Capture the cell that displays the provided text and extract its [x, y] central coordinate. 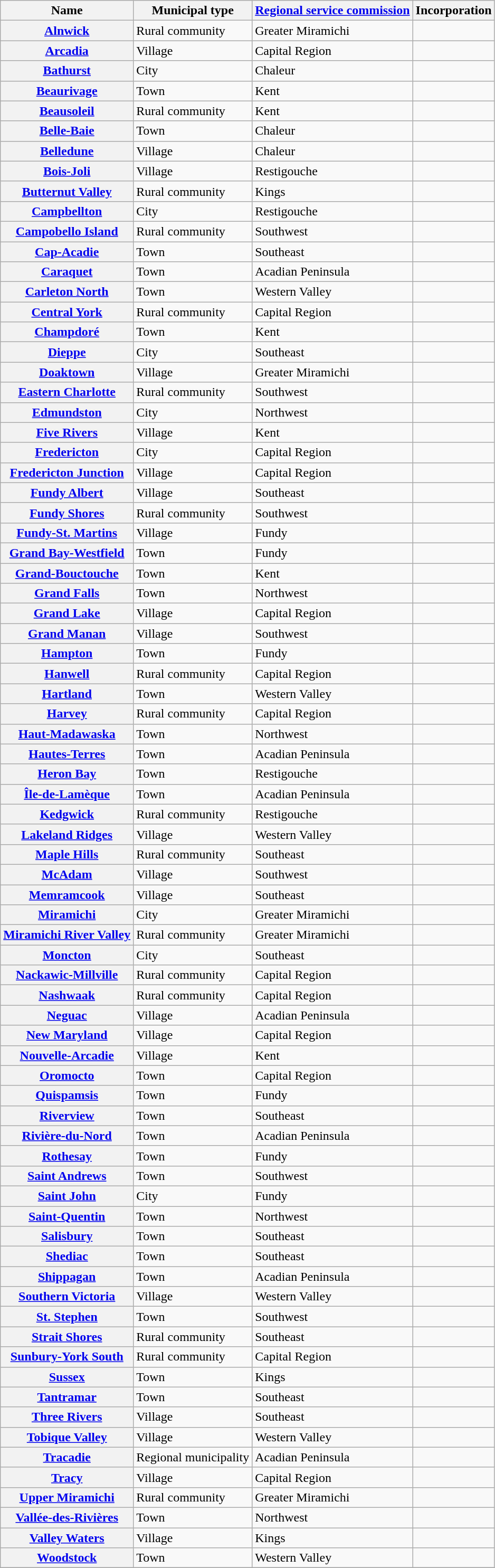
Shippagan [67, 1277]
Sussex [67, 1377]
Campobello Island [67, 231]
Memramcook [67, 895]
Regional service commission [332, 11]
Municipal type [193, 11]
Riverview [67, 1116]
Bathurst [67, 71]
Heron Bay [67, 774]
Tobique Valley [67, 1437]
New Maryland [67, 1035]
Grand-Bouctouche [67, 573]
Saint Andrews [67, 1176]
Cap-Acadie [67, 252]
Grand Bay-Westfield [67, 553]
Champdoré [67, 332]
Hautes-Terres [67, 754]
Regional municipality [193, 1457]
Lakeland Ridges [67, 834]
Tantramar [67, 1397]
Fundy Albert [67, 493]
Central York [67, 312]
Valley Waters [67, 1538]
Tracadie [67, 1457]
Moncton [67, 955]
Nouvelle-Arcadie [67, 1055]
St. Stephen [67, 1317]
Fundy-St. Martins [67, 533]
Eastern Charlotte [67, 392]
Oromocto [67, 1075]
Grand Manan [67, 634]
Nackawic-Millville [67, 975]
Saint-Quentin [67, 1216]
Grand Falls [67, 593]
Shediac [67, 1257]
Hanwell [67, 674]
Fredericton Junction [67, 473]
Tracy [67, 1477]
Strait Shores [67, 1337]
Edmundston [67, 412]
Rothesay [67, 1156]
Miramichi [67, 915]
Quispamsis [67, 1095]
Woodstock [67, 1558]
Neguac [67, 1015]
Hartland [67, 694]
Belle-Baie [67, 131]
Kedgwick [67, 814]
Butternut Valley [67, 191]
Nashwaak [67, 995]
Saint John [67, 1196]
Grand Lake [67, 613]
Southern Victoria [67, 1297]
Île-de-Lamèque [67, 794]
Incorporation [454, 11]
Beaurivage [67, 91]
Rivière-du-Nord [67, 1136]
Hampton [67, 654]
Salisbury [67, 1236]
Five Rivers [67, 432]
Caraquet [67, 272]
Arcadia [67, 51]
Miramichi River Valley [67, 935]
Beausoleil [67, 111]
Haut-Madawaska [67, 734]
Vallée-des-Rivières [67, 1517]
Carleton North [67, 292]
Maple Hills [67, 854]
Fundy Shores [67, 513]
Name [67, 11]
Sunbury-York South [67, 1357]
Belledune [67, 151]
McAdam [67, 874]
Dieppe [67, 352]
Three Rivers [67, 1417]
Campbellton [67, 211]
Fredericton [67, 452]
Bois-Joli [67, 171]
Harvey [67, 714]
Upper Miramichi [67, 1497]
Doaktown [67, 372]
Alnwick [67, 31]
